Pinpoint the cell where the given text exists, returning its [x, y] midpoint coordinate. 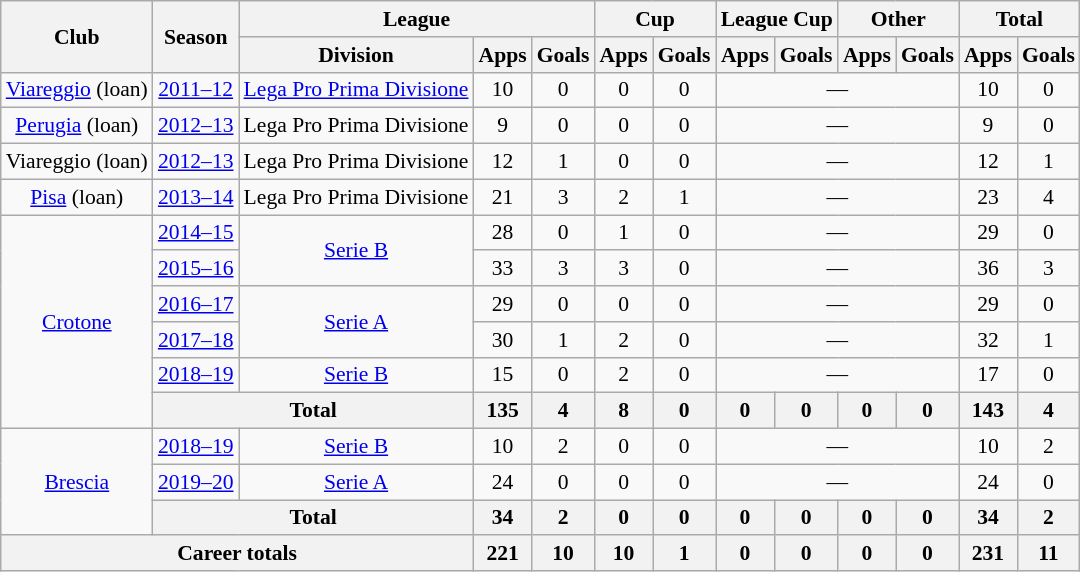
Club [77, 36]
Perugia (loan) [77, 126]
2017–18 [196, 340]
36 [988, 269]
143 [988, 411]
17 [988, 375]
15 [503, 375]
League Cup [777, 19]
30 [503, 340]
135 [503, 411]
2011–12 [196, 90]
21 [503, 197]
221 [503, 554]
2015–16 [196, 269]
23 [988, 197]
Pisa (loan) [77, 197]
Brescia [77, 482]
Career totals [238, 554]
2013–14 [196, 197]
Cup [656, 19]
33 [503, 269]
Other [898, 19]
Division [356, 55]
2016–17 [196, 304]
32 [988, 340]
8 [624, 411]
League [417, 19]
28 [503, 233]
11 [1048, 554]
2019–20 [196, 482]
231 [988, 554]
2014–15 [196, 233]
Season [196, 36]
Crotone [77, 322]
